Detect which cell encompasses the target text, then output its [x, y] center coordinate. 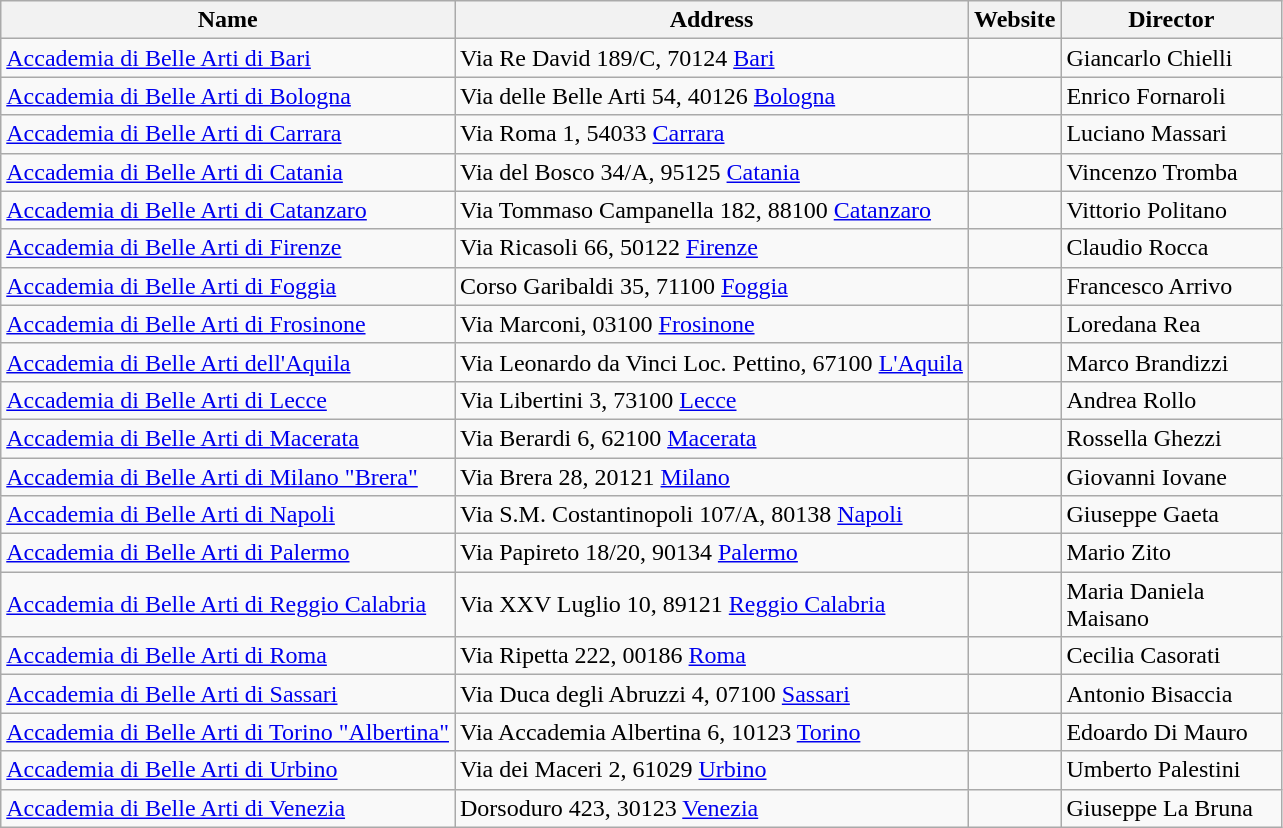
Francesco Arrivo [1172, 286]
Via Re David 189/C, 70124 Bari [711, 58]
Cecilia Casorati [1172, 656]
Mario Zito [1172, 553]
Accademia di Belle Arti dell'Aquila [228, 362]
Accademia di Belle Arti di Lecce [228, 400]
Antonio Bisaccia [1172, 694]
Accademia di Belle Arti di Milano "Brera" [228, 477]
Maria Daniela Maisano [1172, 604]
Accademia di Belle Arti di Firenze [228, 248]
Via Duca degli Abruzzi 4, 07100 Sassari [711, 694]
Luciano Massari [1172, 134]
Accademia di Belle Arti di Venezia [228, 808]
Andrea Rollo [1172, 400]
Via Marconi, 03100 Frosinone [711, 324]
Accademia di Belle Arti di Napoli [228, 515]
Via Ricasoli 66, 50122 Firenze [711, 248]
Corso Garibaldi 35, 71100 Foggia [711, 286]
Via Tommaso Campanella 182, 88100 Catanzaro [711, 210]
Accademia di Belle Arti di Bari [228, 58]
Claudio Rocca [1172, 248]
Accademia di Belle Arti di Bologna [228, 96]
Giancarlo Chielli [1172, 58]
Via S.M. Costantinopoli 107/A, 80138 Napoli [711, 515]
Accademia di Belle Arti di Carrara [228, 134]
Via delle Belle Arti 54, 40126 Bologna [711, 96]
Accademia di Belle Arti di Catanzaro [228, 210]
Accademia di Belle Arti di Torino "Albertina" [228, 732]
Via dei Maceri 2, 61029 Urbino [711, 770]
Accademia di Belle Arti di Foggia [228, 286]
Vittorio Politano [1172, 210]
Edoardo Di Mauro [1172, 732]
Director [1172, 20]
Vincenzo Tromba [1172, 172]
Via Berardi 6, 62100 Macerata [711, 438]
Loredana Rea [1172, 324]
Accademia di Belle Arti di Sassari [228, 694]
Via Papireto 18/20, 90134 Palermo [711, 553]
Accademia di Belle Arti di Roma [228, 656]
Via Brera 28, 20121 Milano [711, 477]
Address [711, 20]
Accademia di Belle Arti di Reggio Calabria [228, 604]
Accademia di Belle Arti di Frosinone [228, 324]
Marco Brandizzi [1172, 362]
Umberto Palestini [1172, 770]
Via Accademia Albertina 6, 10123 Torino [711, 732]
Via XXV Luglio 10, 89121 Reggio Calabria [711, 604]
Accademia di Belle Arti di Catania [228, 172]
Name [228, 20]
Via del Bosco 34/A, 95125 Catania [711, 172]
Giuseppe Gaeta [1172, 515]
Rossella Ghezzi [1172, 438]
Accademia di Belle Arti di Macerata [228, 438]
Via Leonardo da Vinci Loc. Pettino, 67100 L'Aquila [711, 362]
Giovanni Iovane [1172, 477]
Enrico Fornaroli [1172, 96]
Giuseppe La Bruna [1172, 808]
Accademia di Belle Arti di Urbino [228, 770]
Accademia di Belle Arti di Palermo [228, 553]
Via Roma 1, 54033 Carrara [711, 134]
Dorsoduro 423, 30123 Venezia [711, 808]
Website [1014, 20]
Via Libertini 3, 73100 Lecce [711, 400]
Via Ripetta 222, 00186 Roma [711, 656]
